Locate the cell with the specified text and output its [x, y] center coordinate. 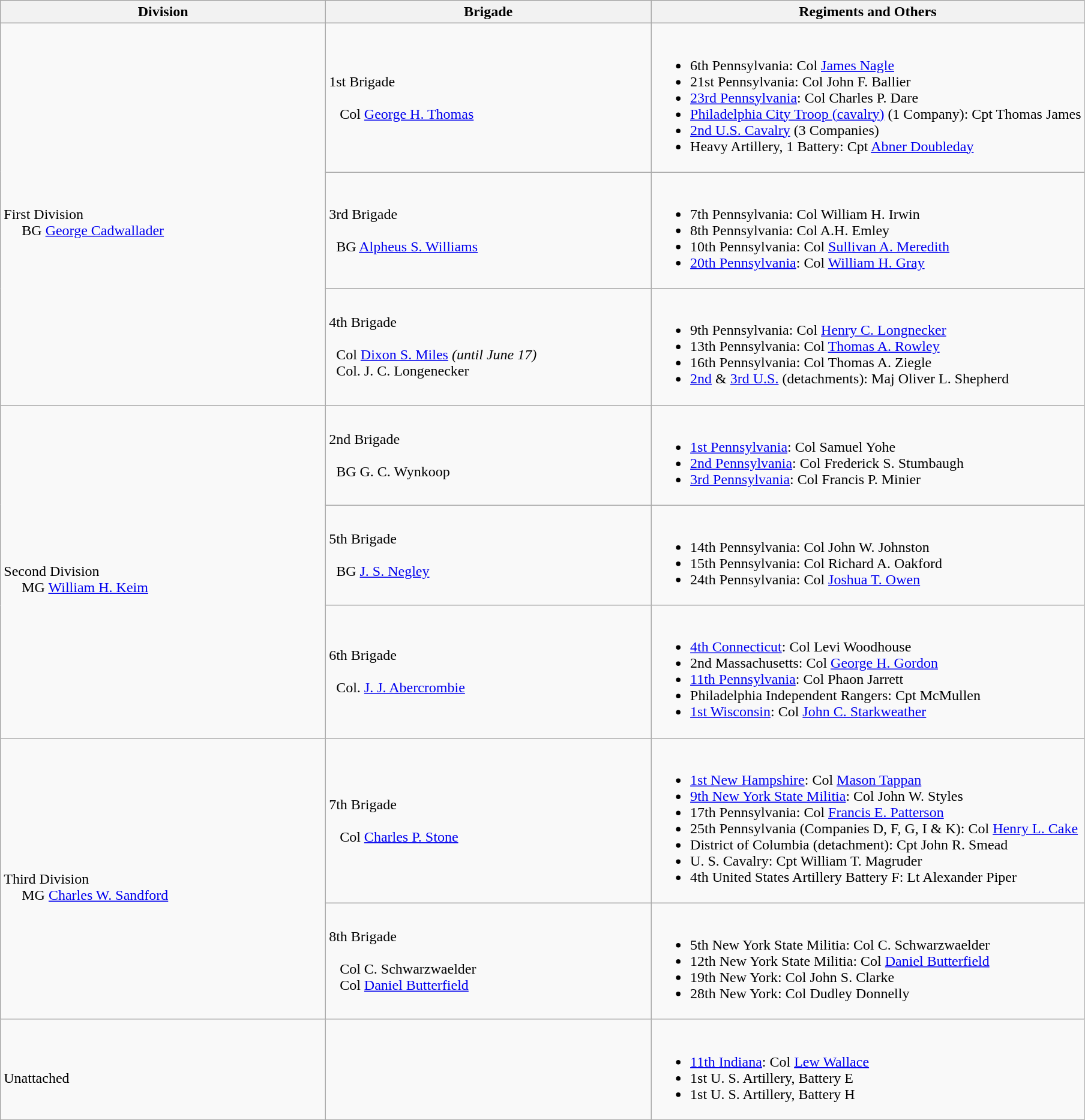
Brigade [488, 12]
2nd Brigade BG G. C. Wynkoop [488, 455]
6th Brigade Col. J. J. Abercrombie [488, 672]
Unattached [163, 1069]
1st Pennsylvania: Col Samuel Yohe2nd Pennsylvania: Col Frederick S. Stumbaugh3rd Pennsylvania: Col Francis P. Minier [868, 455]
8th Brigade Col C. Schwarzwaelder Col Daniel Butterfield [488, 961]
Regiments and Others [868, 12]
Division [163, 12]
4th Brigade Col Dixon S. Miles (until June 17) Col. J. C. Longenecker [488, 347]
Second Division MG William H. Keim [163, 571]
5th Brigade BG J. S. Negley [488, 556]
First Division BG George Cadwallader [163, 214]
14th Pennsylvania: Col John W. Johnston15th Pennsylvania: Col Richard A. Oakford24th Pennsylvania: Col Joshua T. Owen [868, 556]
3rd Brigade BG Alpheus S. Williams [488, 230]
1st Brigade Col George H. Thomas [488, 98]
Third Division MG Charles W. Sandford [163, 878]
7th Brigade Col Charles P. Stone [488, 821]
11th Indiana: Col Lew Wallace1st U. S. Artillery, Battery E1st U. S. Artillery, Battery H [868, 1069]
